Locate the cell with the specified text and output its [x, y] center coordinate. 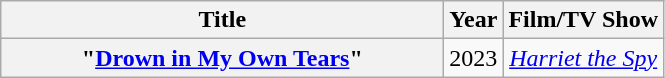
2023 [474, 58]
Year [474, 20]
Title [222, 20]
"Drown in My Own Tears" [222, 58]
Film/TV Show [584, 20]
Harriet the Spy [584, 58]
